Scan for the cell matching the given text and deliver its [X, Y] coordinate at center. 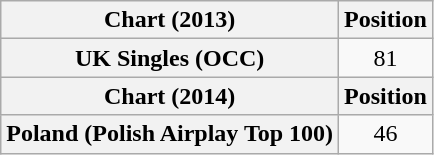
Poland (Polish Airplay Top 100) [170, 134]
46 [386, 134]
UK Singles (OCC) [170, 58]
81 [386, 58]
Chart (2013) [170, 20]
Chart (2014) [170, 96]
